For the text-containing cell, return its midpoint in (x, y) coordinate format. 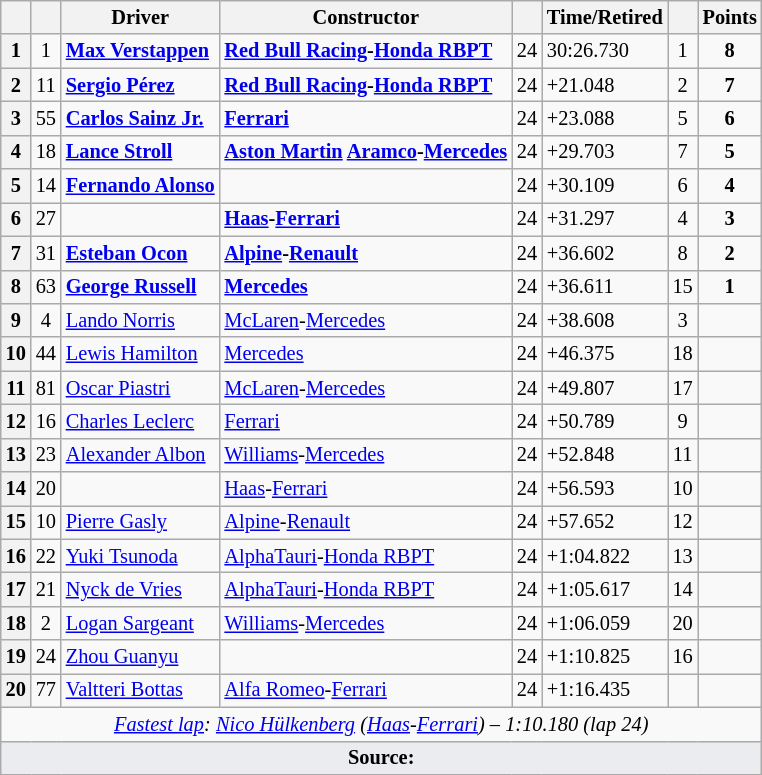
George Russell (140, 287)
77 (46, 690)
Logan Sargeant (140, 623)
+1:06.059 (605, 623)
Time/Retired (605, 17)
+29.703 (605, 152)
+36.611 (605, 287)
19 (16, 657)
27 (46, 219)
81 (46, 388)
Lewis Hamilton (140, 354)
+21.048 (605, 85)
Fastest lap: Nico Hülkenberg (Haas-Ferrari) – 1:10.180 (lap 24) (382, 724)
+1:05.617 (605, 589)
+31.297 (605, 219)
Charles Leclerc (140, 421)
Sergio Pérez (140, 85)
Nyck de Vries (140, 589)
Points (730, 17)
+1:10.825 (605, 657)
+56.593 (605, 489)
31 (46, 253)
Lando Norris (140, 320)
Valtteri Bottas (140, 690)
Fernando Alonso (140, 186)
+50.789 (605, 421)
Yuki Tsunoda (140, 556)
44 (46, 354)
21 (46, 589)
+23.088 (605, 118)
Driver (140, 17)
55 (46, 118)
Alexander Albon (140, 455)
Oscar Piastri (140, 388)
Pierre Gasly (140, 522)
+38.608 (605, 320)
Max Verstappen (140, 51)
+1:04.822 (605, 556)
+46.375 (605, 354)
Esteban Ocon (140, 253)
Source: (382, 758)
Carlos Sainz Jr. (140, 118)
Alfa Romeo-Ferrari (366, 690)
Zhou Guanyu (140, 657)
+36.602 (605, 253)
+52.848 (605, 455)
30:26.730 (605, 51)
Aston Martin Aramco-Mercedes (366, 152)
22 (46, 556)
Constructor (366, 17)
+57.652 (605, 522)
23 (46, 455)
+1:16.435 (605, 690)
+30.109 (605, 186)
63 (46, 287)
Lance Stroll (140, 152)
+49.807 (605, 388)
